Search for the cell housing the specified text and yield its (x, y) center coordinate. 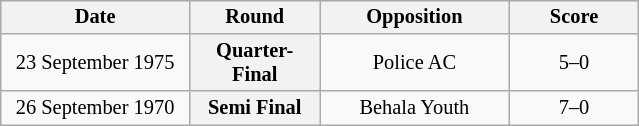
Behala Youth (415, 108)
Score (574, 17)
Police AC (415, 63)
Date (95, 17)
Round (255, 17)
23 September 1975 (95, 63)
7–0 (574, 108)
5–0 (574, 63)
Opposition (415, 17)
Semi Final (255, 108)
26 September 1970 (95, 108)
Quarter-Final (255, 63)
